Pinpoint the cell where the given text exists, returning its (X, Y) midpoint coordinate. 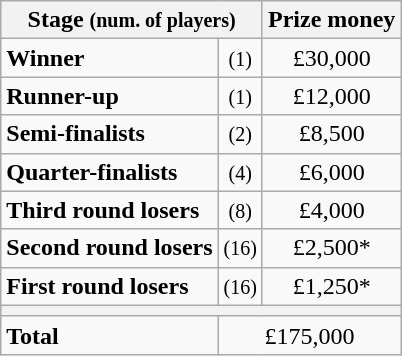
£1,250* (331, 286)
Runner-up (110, 96)
£4,000 (331, 210)
Prize money (331, 20)
Winner (110, 58)
(4) (240, 172)
(8) (240, 210)
£2,500* (331, 248)
£175,000 (310, 335)
Total (110, 335)
Third round losers (110, 210)
£6,000 (331, 172)
First round losers (110, 286)
Second round losers (110, 248)
£30,000 (331, 58)
Semi-finalists (110, 134)
(2) (240, 134)
Quarter-finalists (110, 172)
£8,500 (331, 134)
£12,000 (331, 96)
Stage (num. of players) (132, 20)
